Detect which cell encompasses the target text, then output its [X, Y] center coordinate. 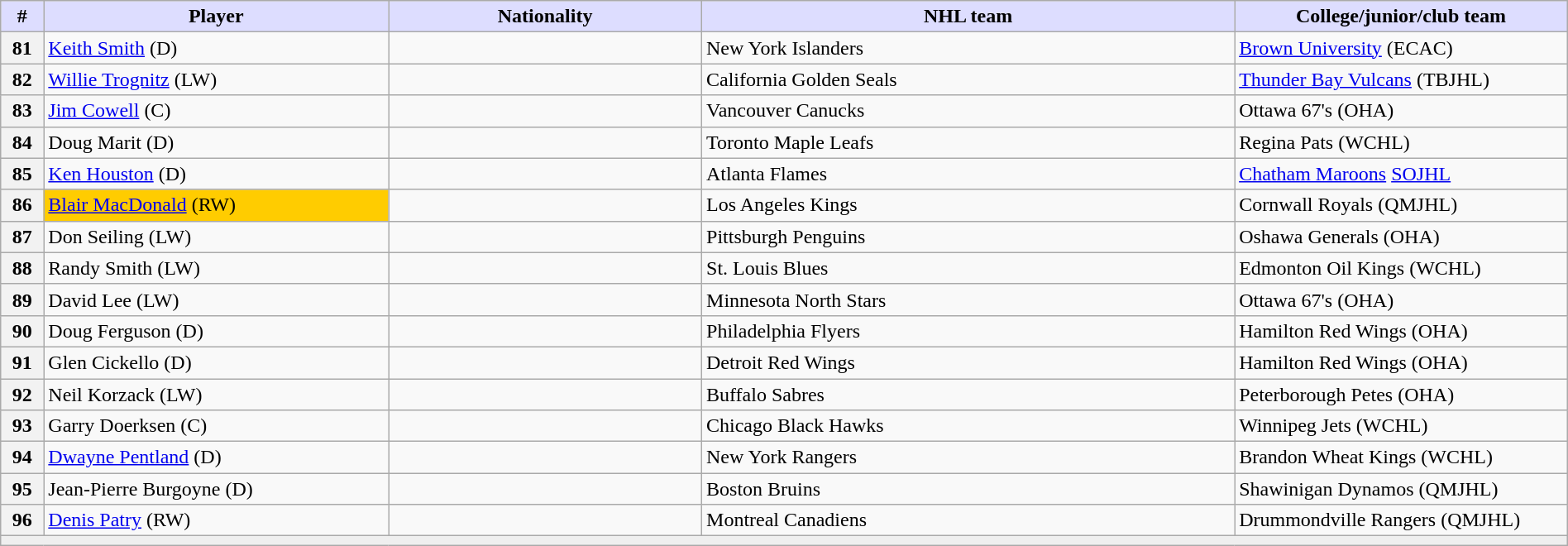
Chicago Black Hawks [968, 426]
Willie Trognitz (LW) [217, 79]
Jim Cowell (C) [217, 111]
86 [22, 205]
# [22, 17]
New York Islanders [968, 48]
Don Seiling (LW) [217, 237]
Toronto Maple Leafs [968, 142]
Buffalo Sabres [968, 395]
84 [22, 142]
Peterborough Petes (OHA) [1401, 395]
Keith Smith (D) [217, 48]
Cornwall Royals (QMJHL) [1401, 205]
David Lee (LW) [217, 299]
Neil Korzack (LW) [217, 395]
Jean-Pierre Burgoyne (D) [217, 489]
Oshawa Generals (OHA) [1401, 237]
Detroit Red Wings [968, 362]
82 [22, 79]
83 [22, 111]
Regina Pats (WCHL) [1401, 142]
Atlanta Flames [968, 174]
85 [22, 174]
Edmonton Oil Kings (WCHL) [1401, 268]
Brandon Wheat Kings (WCHL) [1401, 457]
Doug Marit (D) [217, 142]
St. Louis Blues [968, 268]
Dwayne Pentland (D) [217, 457]
Garry Doerksen (C) [217, 426]
NHL team [968, 17]
Denis Patry (RW) [217, 520]
Thunder Bay Vulcans (TBJHL) [1401, 79]
Boston Bruins [968, 489]
92 [22, 395]
Montreal Canadiens [968, 520]
Drummondville Rangers (QMJHL) [1401, 520]
81 [22, 48]
91 [22, 362]
Pittsburgh Penguins [968, 237]
Winnipeg Jets (WCHL) [1401, 426]
Randy Smith (LW) [217, 268]
Brown University (ECAC) [1401, 48]
Nationality [546, 17]
Ken Houston (D) [217, 174]
Minnesota North Stars [968, 299]
94 [22, 457]
93 [22, 426]
Los Angeles Kings [968, 205]
Glen Cickello (D) [217, 362]
Blair MacDonald (RW) [217, 205]
87 [22, 237]
88 [22, 268]
Player [217, 17]
Doug Ferguson (D) [217, 331]
Shawinigan Dynamos (QMJHL) [1401, 489]
College/junior/club team [1401, 17]
Philadelphia Flyers [968, 331]
95 [22, 489]
96 [22, 520]
California Golden Seals [968, 79]
Vancouver Canucks [968, 111]
89 [22, 299]
90 [22, 331]
Chatham Maroons SOJHL [1401, 174]
New York Rangers [968, 457]
